Identify which cell holds the provided text, then report its [x, y] central coordinate. 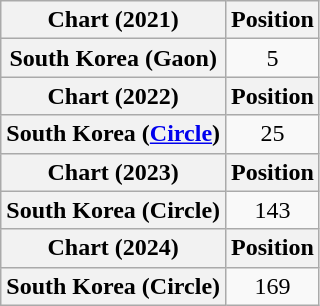
South Korea (Gaon) [114, 58]
25 [273, 134]
143 [273, 210]
Chart (2021) [114, 20]
169 [273, 286]
Chart (2024) [114, 248]
Chart (2023) [114, 172]
Chart (2022) [114, 96]
5 [273, 58]
